Scan for the cell matching the given text and deliver its [x, y] coordinate at center. 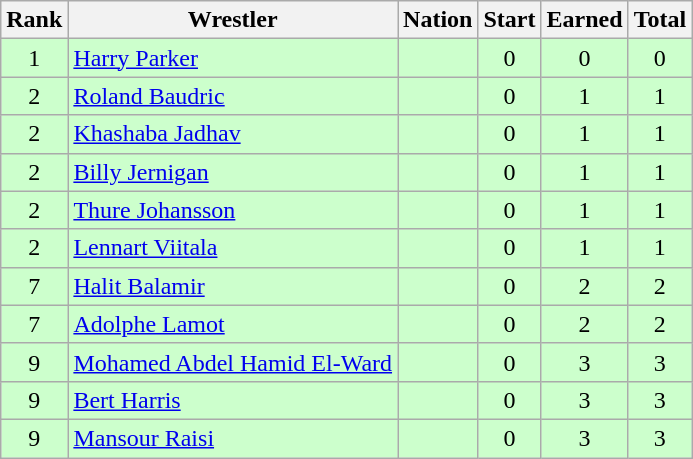
Adolphe Lamot [233, 324]
Start [510, 20]
Khashaba Jadhav [233, 134]
Lennart Viitala [233, 248]
Bert Harris [233, 400]
Rank [34, 20]
Halit Balamir [233, 286]
Total [660, 20]
Mohamed Abdel Hamid El-Ward [233, 362]
Mansour Raisi [233, 438]
Roland Baudric [233, 96]
Billy Jernigan [233, 172]
Earned [584, 20]
Nation [438, 20]
Harry Parker [233, 58]
Thure Johansson [233, 210]
Wrestler [233, 20]
